Search for the cell housing the specified text and yield its (X, Y) center coordinate. 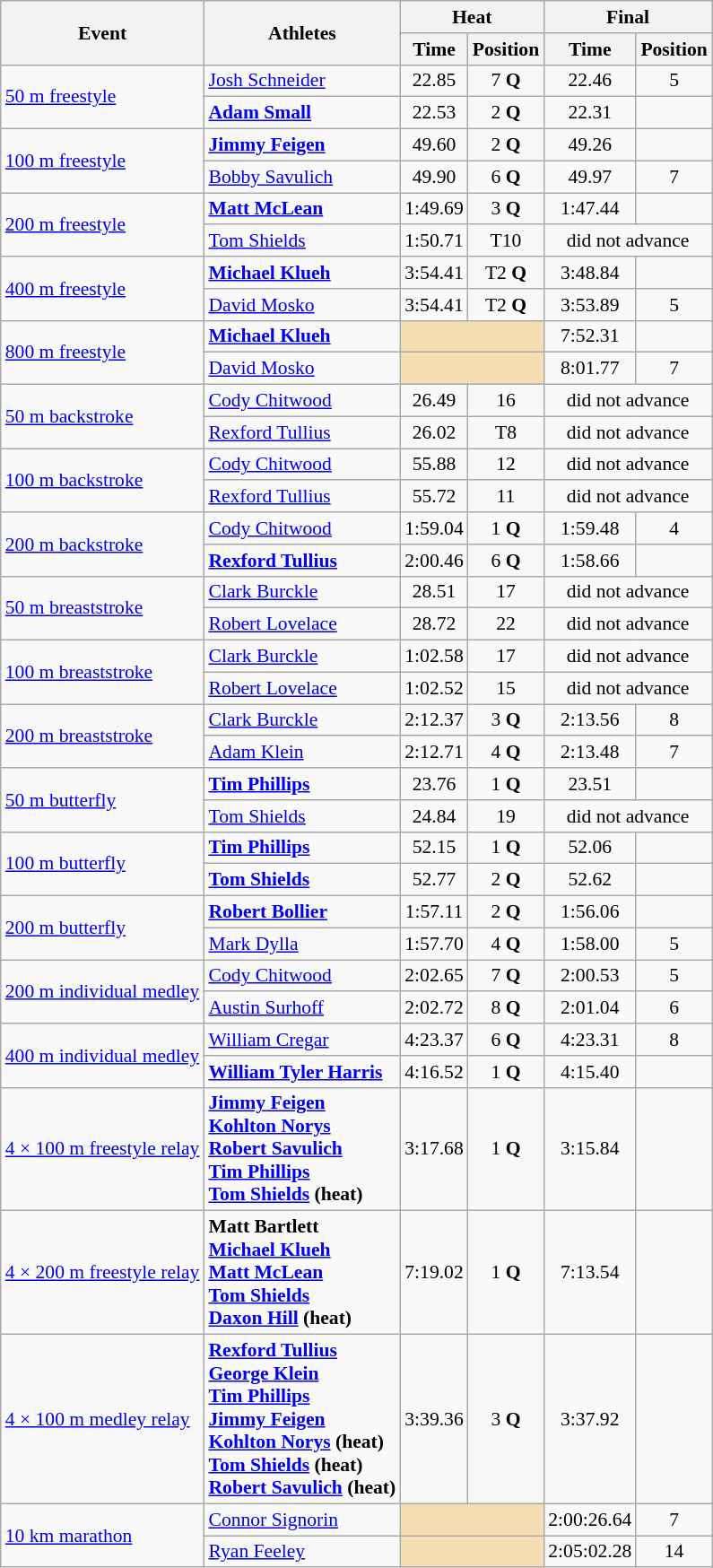
100 m backstroke (102, 481)
Connor Signorin (301, 1520)
50 m butterfly (102, 800)
200 m butterfly (102, 928)
1:57.70 (434, 944)
800 m freestyle (102, 352)
200 m individual medley (102, 992)
22.85 (434, 81)
T10 (506, 241)
Ryan Feeley (301, 1552)
Josh Schneider (301, 81)
2:13.48 (590, 753)
1:59.48 (590, 528)
4:23.31 (590, 1040)
Adam Klein (301, 753)
100 m freestyle (102, 161)
4:23.37 (434, 1040)
19 (506, 816)
2:02.72 (434, 1008)
3:37.92 (590, 1419)
22.46 (590, 81)
2:12.37 (434, 720)
8 Q (506, 1008)
50 m backstroke (102, 416)
Final (628, 17)
1:57.11 (434, 912)
3:17.68 (434, 1149)
1:59.04 (434, 528)
Jimmy FeigenKohlton NorysRobert SavulichTim PhillipsTom Shields (heat) (301, 1149)
4:16.52 (434, 1072)
1:58.00 (590, 944)
24.84 (434, 816)
100 m butterfly (102, 863)
50 m breaststroke (102, 608)
3:39.36 (434, 1419)
23.51 (590, 784)
Heat (472, 17)
William Cregar (301, 1040)
52.15 (434, 848)
200 m backstroke (102, 544)
49.97 (590, 177)
1:47.44 (590, 209)
7:52.31 (590, 336)
Event (102, 32)
14 (674, 1552)
T8 (506, 432)
49.60 (434, 145)
52.62 (590, 880)
1:02.52 (434, 688)
Jimmy Feigen (301, 145)
4 × 200 m freestyle relay (102, 1273)
1:49.69 (434, 209)
11 (506, 497)
28.51 (434, 592)
7:19.02 (434, 1273)
55.88 (434, 465)
52.06 (590, 848)
Matt McLean (301, 209)
55.72 (434, 497)
Mark Dylla (301, 944)
2:00.53 (590, 976)
22.31 (590, 113)
1:50.71 (434, 241)
4 (674, 528)
Adam Small (301, 113)
22.53 (434, 113)
10 km marathon (102, 1536)
4:15.40 (590, 1072)
2:13.56 (590, 720)
49.90 (434, 177)
1:58.66 (590, 561)
4 × 100 m medley relay (102, 1419)
1:02.58 (434, 657)
2:00.46 (434, 561)
100 m breaststroke (102, 673)
6 (674, 1008)
William Tyler Harris (301, 1072)
49.26 (590, 145)
1:56.06 (590, 912)
200 m breaststroke (102, 736)
2:00:26.64 (590, 1520)
8:01.77 (590, 369)
400 m individual medley (102, 1055)
2:05:02.28 (590, 1552)
22 (506, 624)
Athletes (301, 32)
Rexford TulliusGeorge KleinTim PhillipsJimmy FeigenKohlton Norys (heat)Tom Shields (heat)Robert Savulich (heat) (301, 1419)
Robert Bollier (301, 912)
26.49 (434, 401)
7:13.54 (590, 1273)
3:48.84 (590, 273)
23.76 (434, 784)
2:12.71 (434, 753)
4 × 100 m freestyle relay (102, 1149)
16 (506, 401)
50 m freestyle (102, 97)
200 m freestyle (102, 224)
3:15.84 (590, 1149)
400 m freestyle (102, 289)
12 (506, 465)
Bobby Savulich (301, 177)
Austin Surhoff (301, 1008)
26.02 (434, 432)
Matt BartlettMichael KluehMatt McLeanTom ShieldsDaxon Hill (heat) (301, 1273)
2:01.04 (590, 1008)
2:02.65 (434, 976)
15 (506, 688)
3:53.89 (590, 305)
52.77 (434, 880)
28.72 (434, 624)
